Determine the (x, y) coordinate at the center of the cell enclosing the given text.  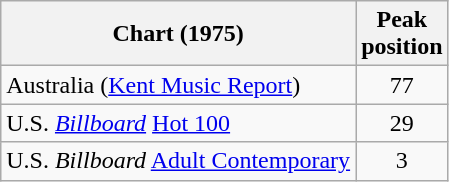
U.S. Billboard Adult Contemporary (178, 161)
Chart (1975) (178, 34)
3 (402, 161)
U.S. Billboard Hot 100 (178, 123)
77 (402, 85)
29 (402, 123)
Australia (Kent Music Report) (178, 85)
Peakposition (402, 34)
